Scan for the cell matching the given text and deliver its [x, y] coordinate at center. 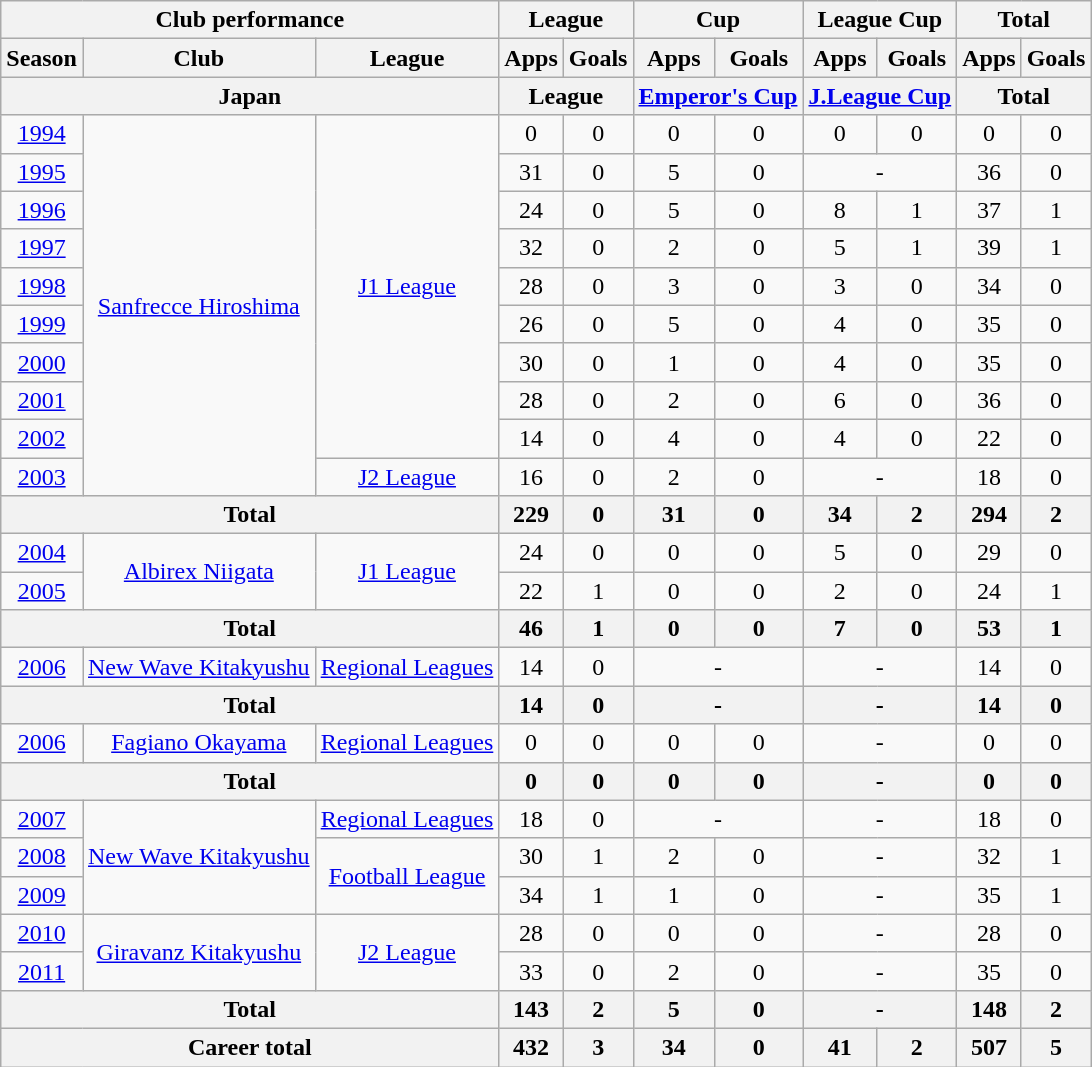
Football League [407, 876]
1998 [42, 286]
6 [840, 400]
53 [989, 629]
Season [42, 58]
432 [531, 1047]
Albirex Niigata [198, 572]
33 [531, 971]
Cup [718, 20]
2004 [42, 553]
2001 [42, 400]
2010 [42, 933]
143 [531, 1009]
2002 [42, 438]
229 [531, 515]
26 [531, 324]
Sanfrecce Hiroshima [198, 306]
2008 [42, 857]
League Cup [880, 20]
Emperor's Cup [718, 96]
J.League Cup [880, 96]
2000 [42, 362]
2005 [42, 591]
Japan [250, 96]
2009 [42, 895]
Club [198, 58]
16 [531, 477]
Club performance [250, 20]
1997 [42, 248]
1994 [42, 134]
507 [989, 1047]
Giravanz Kitakyushu [198, 952]
7 [840, 629]
2003 [42, 477]
1995 [42, 172]
1999 [42, 324]
294 [989, 515]
8 [840, 210]
Career total [250, 1047]
29 [989, 553]
41 [840, 1047]
148 [989, 1009]
37 [989, 210]
1996 [42, 210]
Fagiano Okayama [198, 743]
46 [531, 629]
2007 [42, 819]
2011 [42, 971]
39 [989, 248]
